For the text-containing cell, return its midpoint in [X, Y] coordinate format. 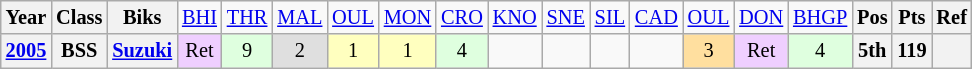
THR [247, 17]
Suzuki [142, 51]
Pts [912, 17]
BSS [79, 51]
BHI [200, 17]
CRO [462, 17]
SIL [610, 17]
BHGP [820, 17]
2005 [26, 51]
SNE [566, 17]
MAL [300, 17]
2 [300, 51]
Pos [872, 17]
5th [872, 51]
Year [26, 17]
Biks [142, 17]
KNO [515, 17]
119 [912, 51]
CAD [656, 17]
9 [247, 51]
DON [761, 17]
Ref [952, 17]
3 [709, 51]
Class [79, 17]
MON [408, 17]
